Detect which cell encompasses the target text, then output its [x, y] center coordinate. 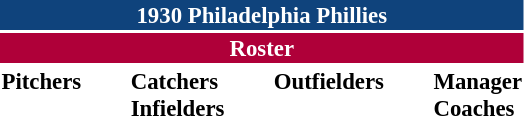
Roster [262, 48]
1930 Philadelphia Phillies [262, 15]
